Search for the cell housing the specified text and yield its (x, y) center coordinate. 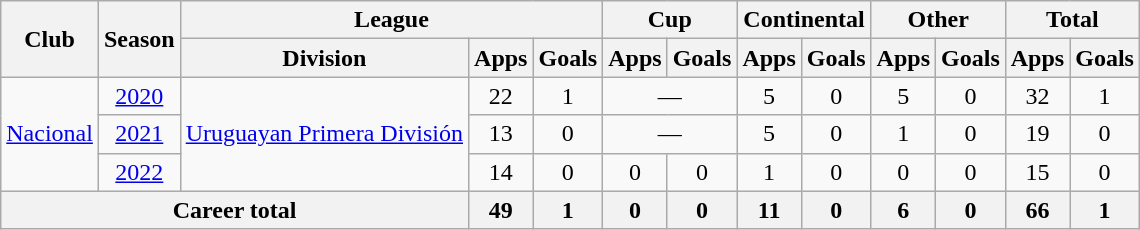
13 (501, 134)
Cup (670, 20)
6 (903, 210)
Nacional (50, 134)
32 (1037, 96)
19 (1037, 134)
Career total (235, 210)
66 (1037, 210)
Club (50, 39)
Season (139, 39)
Other (938, 20)
22 (501, 96)
49 (501, 210)
14 (501, 172)
15 (1037, 172)
11 (769, 210)
Total (1072, 20)
Division (324, 58)
2022 (139, 172)
Uruguayan Primera División (324, 134)
League (392, 20)
Continental (804, 20)
2021 (139, 134)
2020 (139, 96)
